Scan for the cell matching the given text and deliver its (x, y) coordinate at center. 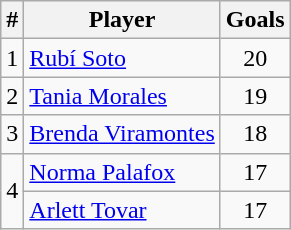
Norma Palafox (122, 172)
Arlett Tovar (122, 210)
3 (12, 134)
20 (255, 58)
Player (122, 20)
# (12, 20)
Goals (255, 20)
18 (255, 134)
4 (12, 191)
19 (255, 96)
Brenda Viramontes (122, 134)
Rubí Soto (122, 58)
1 (12, 58)
2 (12, 96)
Tania Morales (122, 96)
